Detect which cell encompasses the target text, then output its [X, Y] center coordinate. 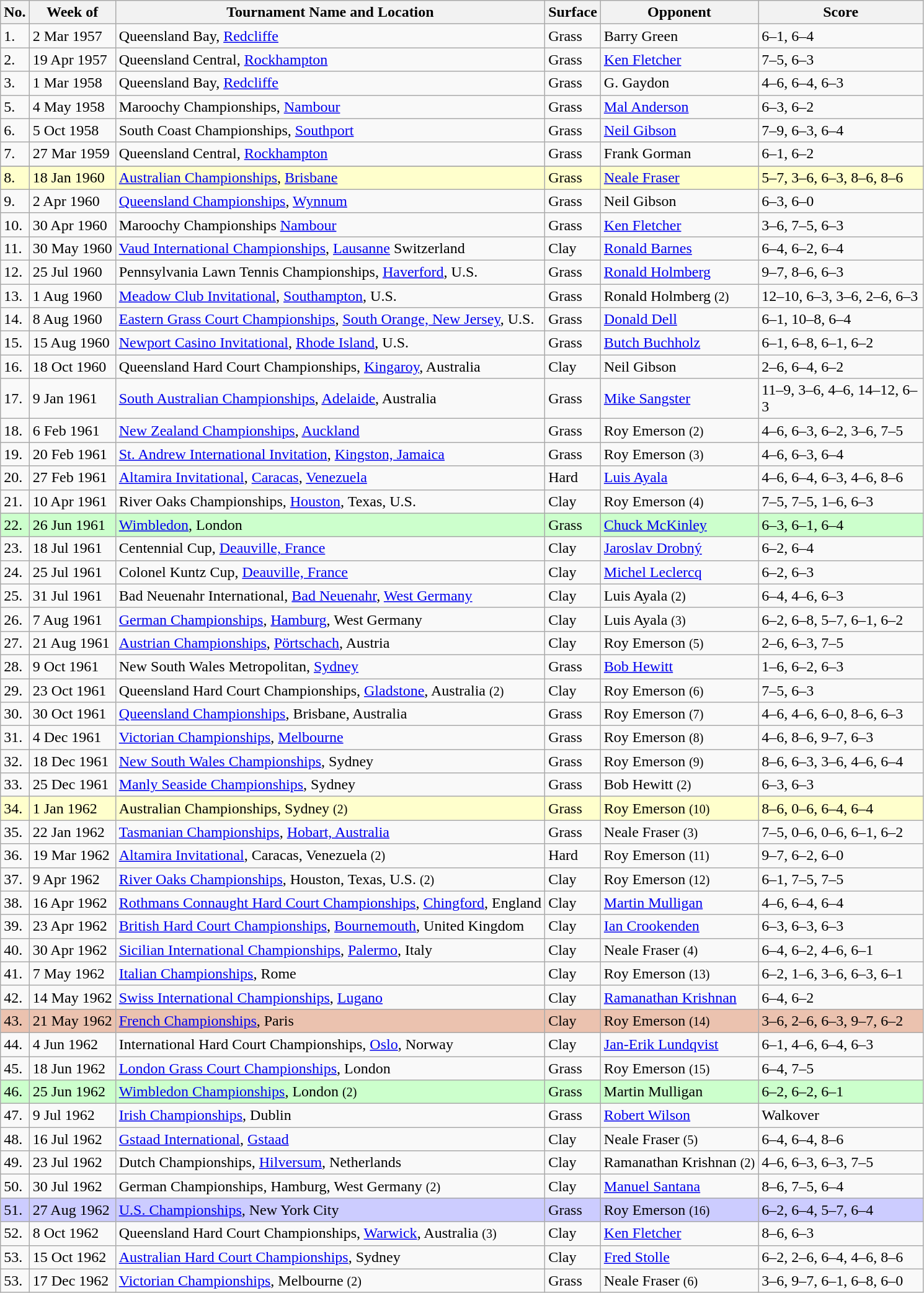
Australian Championships, Brisbane [330, 177]
South Australian Championships, Adelaide, Australia [330, 398]
Roy Emerson (4) [679, 501]
7–5, 0–6, 0–6, 6–1, 6–2 [841, 832]
Manly Seaside Championships, Sydney [330, 785]
11. [15, 248]
31 Jul 1961 [72, 596]
6–4, 6–2 [841, 997]
6–1, 4–6, 6–4, 6–3 [841, 1044]
Luis Ayala (2) [679, 596]
4 Jun 1962 [72, 1044]
10 Apr 1961 [72, 501]
Roy Emerson (14) [679, 1021]
Colonel Kuntz Cup, Deauville, France [330, 572]
8–6, 0–6, 6–4, 6–4 [841, 808]
Pennsylvania Lawn Tennis Championships, Haverford, U.S. [330, 272]
Fred Stolle [679, 1257]
Vaud International Championships, Lausanne Switzerland [330, 248]
41. [15, 973]
New Zealand Championships, Auckland [330, 431]
37. [15, 879]
26. [15, 619]
Italian Championships, Rome [330, 973]
French Championships, Paris [330, 1021]
4–6, 6–4, 6–4 [841, 903]
25 Jul 1961 [72, 572]
Meadow Club Invitational, Southampton, U.S. [330, 296]
49. [15, 1163]
Neale Fraser (5) [679, 1139]
52. [15, 1233]
8 Aug 1960 [72, 320]
Queensland Championships, Brisbane, Australia [330, 714]
46. [15, 1092]
Roy Emerson (8) [679, 738]
9 Apr 1962 [72, 879]
River Oaks Championships, Houston, Texas, U.S. (2) [330, 879]
6–3, 6–3, 6–3 [841, 926]
6–4, 7–5 [841, 1068]
34. [15, 808]
5–7, 3–6, 6–3, 8–6, 8–6 [841, 177]
18 Jan 1960 [72, 177]
27 Aug 1962 [72, 1210]
Roy Emerson (3) [679, 454]
9–7, 8–6, 6–3 [841, 272]
Score [841, 12]
6–4, 6–4, 8–6 [841, 1139]
12–10, 6–3, 3–6, 2–6, 6–3 [841, 296]
18. [15, 431]
Ronald Holmberg (2) [679, 296]
River Oaks Championships, Houston, Texas, U.S. [330, 501]
7. [15, 154]
Newport Casino Invitational, Rhode Island, U.S. [330, 343]
9 Oct 1961 [72, 666]
Roy Emerson (2) [679, 431]
St. Andrew International Invitation, Kingston, Jamaica [330, 454]
30 Apr 1960 [72, 225]
40. [15, 950]
21. [15, 501]
31. [15, 738]
25 Jun 1962 [72, 1092]
Robert Wilson [679, 1116]
45. [15, 1068]
3. [15, 83]
15 Oct 1962 [72, 1257]
12. [15, 272]
1–6, 6–2, 6–3 [841, 666]
4–6, 8–6, 9–7, 6–3 [841, 738]
Ronald Barnes [679, 248]
14. [15, 320]
German Championships, Hamburg, West Germany [330, 619]
Altamira Invitational, Caracas, Venezuela (2) [330, 856]
15. [15, 343]
Frank Gorman [679, 154]
43. [15, 1021]
7 May 1962 [72, 973]
Chuck McKinley [679, 525]
27 Mar 1959 [72, 154]
Roy Emerson (10) [679, 808]
30 May 1960 [72, 248]
47. [15, 1116]
Queensland Hard Court Championships, Warwick, Australia (3) [330, 1233]
Centennial Cup, Deauville, France [330, 548]
28. [15, 666]
15 Aug 1960 [72, 343]
24. [15, 572]
22 Jan 1962 [72, 832]
Roy Emerson (16) [679, 1210]
21 May 1962 [72, 1021]
8 Oct 1962 [72, 1233]
48. [15, 1139]
20 Feb 1961 [72, 454]
30 Jul 1962 [72, 1186]
3–6, 2–6, 6–3, 9–7, 6–2 [841, 1021]
6–2, 1–6, 3–6, 6–3, 6–1 [841, 973]
Bob Hewitt (2) [679, 785]
Australian Hard Court Championships, Sydney [330, 1257]
25 Jul 1960 [72, 272]
42. [15, 997]
Mike Sangster [679, 398]
19 Apr 1957 [72, 60]
1 Mar 1958 [72, 83]
27 Feb 1961 [72, 478]
Ronald Holmberg [679, 272]
8–6, 7–5, 6–4 [841, 1186]
44. [15, 1044]
Bob Hewitt [679, 666]
17 Dec 1962 [72, 1281]
6–1, 6–2 [841, 154]
51. [15, 1210]
1 Aug 1960 [72, 296]
Irish Championships, Dublin [330, 1116]
3–6, 9–7, 6–1, 6–8, 6–0 [841, 1281]
7–9, 6–3, 6–4 [841, 130]
New South Wales Championships, Sydney [330, 761]
Luis Ayala (3) [679, 619]
Butch Buchholz [679, 343]
6–4, 6–2, 4–6, 6–1 [841, 950]
4 May 1958 [72, 107]
2 Mar 1957 [72, 36]
26 Jun 1961 [72, 525]
23 Apr 1962 [72, 926]
29. [15, 691]
Jaroslav Drobný [679, 548]
7–5, 7–5, 1–6, 6–3 [841, 501]
British Hard Court Championships, Bournemouth, United Kingdom [330, 926]
11–9, 3–6, 4–6, 14–12, 6–3 [841, 398]
6–2, 6–8, 5–7, 6–1, 6–2 [841, 619]
German Championships, Hamburg, West Germany (2) [330, 1186]
6–4, 4–6, 6–3 [841, 596]
Surface [573, 12]
27. [15, 643]
13. [15, 296]
35. [15, 832]
Roy Emerson (11) [679, 856]
6–3, 6–2 [841, 107]
Austrian Championships, Pörtschach, Austria [330, 643]
19. [15, 454]
Maroochy Championships Nambour [330, 225]
4–6, 6–3, 6–3, 7–5 [841, 1163]
Dutch Championships, Hilversum, Netherlands [330, 1163]
6–1, 6–8, 6–1, 6–2 [841, 343]
39. [15, 926]
6–2, 6–4 [841, 548]
6–2, 6–4, 5–7, 6–4 [841, 1210]
7 Aug 1961 [72, 619]
Swiss International Championships, Lugano [330, 997]
U.S. Championships, New York City [330, 1210]
4–6, 6–3, 6–2, 3–6, 7–5 [841, 431]
Wimbledon Championships, London (2) [330, 1092]
Bad Neuenahr International, Bad Neuenahr, West Germany [330, 596]
18 Oct 1960 [72, 367]
1. [15, 36]
Neale Fraser (6) [679, 1281]
International Hard Court Championships, Oslo, Norway [330, 1044]
6–3, 6–1, 6–4 [841, 525]
Wimbledon, London [330, 525]
17. [15, 398]
6–1, 6–4 [841, 36]
16 Apr 1962 [72, 903]
36. [15, 856]
Manuel Santana [679, 1186]
Donald Dell [679, 320]
Michel Leclercq [679, 572]
Roy Emerson (15) [679, 1068]
Gstaad International, Gstaad [330, 1139]
33. [15, 785]
23. [15, 548]
4–6, 6–4, 6–3, 4–6, 8–6 [841, 478]
Neale Fraser [679, 177]
Altamira Invitational, Caracas, Venezuela [330, 478]
9. [15, 201]
Queensland Championships, Wynnum [330, 201]
8–6, 6–3, 3–6, 4–6, 6–4 [841, 761]
8. [15, 177]
Sicilian International Championships, Palermo, Italy [330, 950]
6 Feb 1961 [72, 431]
9–7, 6–2, 6–0 [841, 856]
25. [15, 596]
38. [15, 903]
Ramanathan Krishnan (2) [679, 1163]
2 Apr 1960 [72, 201]
Rothmans Connaught Hard Court Championships, Chingford, England [330, 903]
4–6, 4–6, 6–0, 8–6, 6–3 [841, 714]
Roy Emerson (7) [679, 714]
18 Dec 1961 [72, 761]
5 Oct 1958 [72, 130]
Barry Green [679, 36]
6. [15, 130]
4–6, 6–3, 6–4 [841, 454]
18 Jul 1961 [72, 548]
10. [15, 225]
Neale Fraser (4) [679, 950]
Jan-Erik Lundqvist [679, 1044]
South Coast Championships, Southport [330, 130]
Maroochy Championships, Nambour [330, 107]
6–2, 6–3 [841, 572]
Ian Crookenden [679, 926]
Neale Fraser (3) [679, 832]
30 Oct 1961 [72, 714]
Tasmanian Championships, Hobart, Australia [330, 832]
Queensland Hard Court Championships, Gladstone, Australia (2) [330, 691]
Roy Emerson (12) [679, 879]
Walkover [841, 1116]
16 Jul 1962 [72, 1139]
25 Dec 1961 [72, 785]
6–2, 2–6, 6–4, 4–6, 8–6 [841, 1257]
5. [15, 107]
21 Aug 1961 [72, 643]
1 Jan 1962 [72, 808]
4 Dec 1961 [72, 738]
23 Oct 1961 [72, 691]
2–6, 6–3, 7–5 [841, 643]
22. [15, 525]
18 Jun 1962 [72, 1068]
Week of [72, 12]
6–1, 7–5, 7–5 [841, 879]
Eastern Grass Court Championships, South Orange, New Jersey, U.S. [330, 320]
New South Wales Metropolitan, Sydney [330, 666]
G. Gaydon [679, 83]
Queensland Hard Court Championships, Kingaroy, Australia [330, 367]
6–4, 6–2, 6–4 [841, 248]
32. [15, 761]
Australian Championships, Sydney (2) [330, 808]
Roy Emerson (13) [679, 973]
Roy Emerson (5) [679, 643]
No. [15, 12]
6–1, 10–8, 6–4 [841, 320]
Roy Emerson (6) [679, 691]
6–3, 6–3 [841, 785]
2–6, 6–4, 6–2 [841, 367]
9 Jul 1962 [72, 1116]
23 Jul 1962 [72, 1163]
14 May 1962 [72, 997]
Opponent [679, 12]
30. [15, 714]
4–6, 6–4, 6–3 [841, 83]
50. [15, 1186]
Roy Emerson (9) [679, 761]
2. [15, 60]
6–2, 6–2, 6–1 [841, 1092]
30 Apr 1962 [72, 950]
19 Mar 1962 [72, 856]
3–6, 7–5, 6–3 [841, 225]
London Grass Court Championships, London [330, 1068]
16. [15, 367]
Ramanathan Krishnan [679, 997]
Victorian Championships, Melbourne (2) [330, 1281]
Tournament Name and Location [330, 12]
Mal Anderson [679, 107]
Luis Ayala [679, 478]
Victorian Championships, Melbourne [330, 738]
9 Jan 1961 [72, 398]
20. [15, 478]
8–6, 6–3 [841, 1233]
6–3, 6–0 [841, 201]
